Determine the (x, y) coordinate at the center of the cell enclosing the given text.  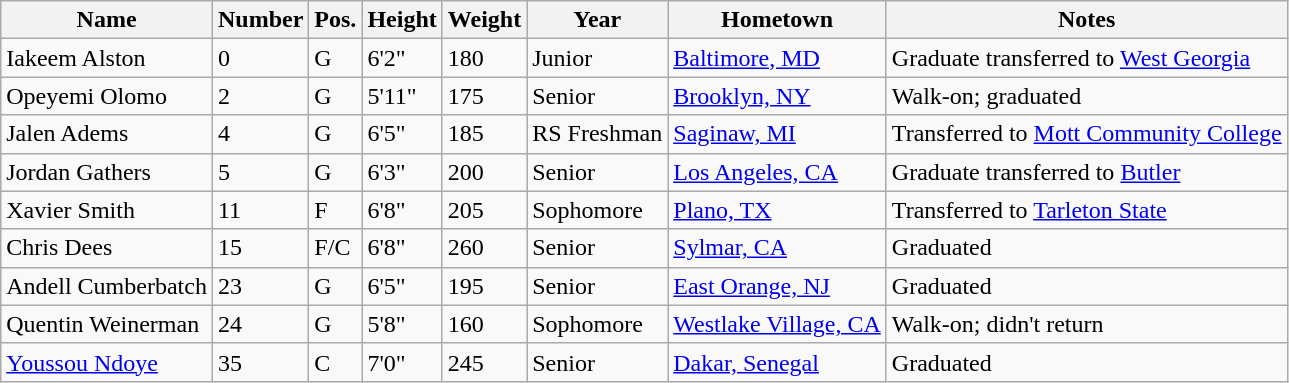
160 (484, 324)
Hometown (778, 20)
5'8" (402, 324)
Weight (484, 20)
Sylmar, CA (778, 248)
Height (402, 20)
4 (260, 134)
Pos. (336, 20)
175 (484, 96)
5 (260, 172)
6'3" (402, 172)
Dakar, Senegal (778, 362)
Los Angeles, CA (778, 172)
Notes (1086, 20)
C (336, 362)
Westlake Village, CA (778, 324)
0 (260, 58)
2 (260, 96)
15 (260, 248)
Quentin Weinerman (107, 324)
7'0" (402, 362)
Graduate transferred to Butler (1086, 172)
F/C (336, 248)
F (336, 210)
180 (484, 58)
Name (107, 20)
Jordan Gathers (107, 172)
Plano, TX (778, 210)
Opeyemi Olomo (107, 96)
Graduate transferred to West Georgia (1086, 58)
Iakeem Alston (107, 58)
Transferred to Mott Community College (1086, 134)
Jalen Adems (107, 134)
RS Freshman (598, 134)
Number (260, 20)
East Orange, NJ (778, 286)
Chris Dees (107, 248)
Baltimore, MD (778, 58)
6'2" (402, 58)
11 (260, 210)
Andell Cumberbatch (107, 286)
35 (260, 362)
Transferred to Tarleton State (1086, 210)
5'11" (402, 96)
260 (484, 248)
Junior (598, 58)
205 (484, 210)
Saginaw, MI (778, 134)
185 (484, 134)
24 (260, 324)
195 (484, 286)
Xavier Smith (107, 210)
Walk-on; didn't return (1086, 324)
Year (598, 20)
200 (484, 172)
Brooklyn, NY (778, 96)
Youssou Ndoye (107, 362)
Walk-on; graduated (1086, 96)
23 (260, 286)
245 (484, 362)
